From the cell containing the given text, extract its center point as (X, Y) coordinate. 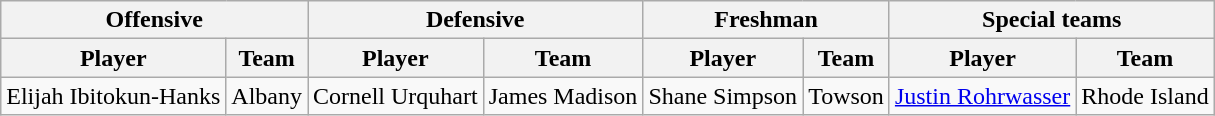
Rhode Island (1145, 96)
Special teams (1052, 20)
James Madison (563, 96)
Towson (846, 96)
Shane Simpson (723, 96)
Cornell Urquhart (396, 96)
Defensive (476, 20)
Justin Rohrwasser (982, 96)
Freshman (766, 20)
Elijah Ibitokun-Hanks (114, 96)
Offensive (154, 20)
Albany (267, 96)
